Return the [x, y] coordinate for the center point of the cell that contains the specified text.  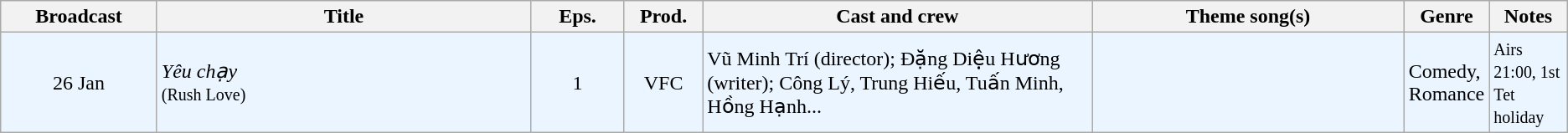
VFC [663, 82]
Prod. [663, 17]
26 Jan [79, 82]
Theme song(s) [1248, 17]
Cast and crew [898, 17]
Genre [1447, 17]
1 [578, 82]
Eps. [578, 17]
Broadcast [79, 17]
Yêu chạy (Rush Love) [343, 82]
Airs 21:00, 1st Tet holiday [1528, 82]
Notes [1528, 17]
Comedy, Romance [1447, 82]
Title [343, 17]
Vũ Minh Trí (director); Đặng Diệu Hương (writer); Công Lý, Trung Hiếu, Tuấn Minh, Hồng Hạnh... [898, 82]
